Scan for the cell matching the given text and deliver its (X, Y) coordinate at center. 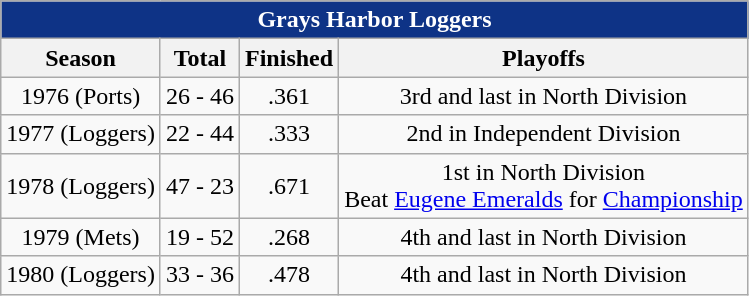
1st in North DivisionBeat Eugene Emeralds for Championship (544, 186)
1979 (Mets) (81, 237)
Season (81, 58)
3rd and last in North Division (544, 96)
22 - 44 (200, 134)
.478 (290, 275)
Playoffs (544, 58)
1977 (Loggers) (81, 134)
.268 (290, 237)
.333 (290, 134)
2nd in Independent Division (544, 134)
.671 (290, 186)
19 - 52 (200, 237)
Total (200, 58)
1980 (Loggers) (81, 275)
33 - 36 (200, 275)
26 - 46 (200, 96)
.361 (290, 96)
Finished (290, 58)
Grays Harbor Loggers (375, 20)
1976 (Ports) (81, 96)
47 - 23 (200, 186)
1978 (Loggers) (81, 186)
